Pinpoint the cell where the given text exists, returning its (x, y) midpoint coordinate. 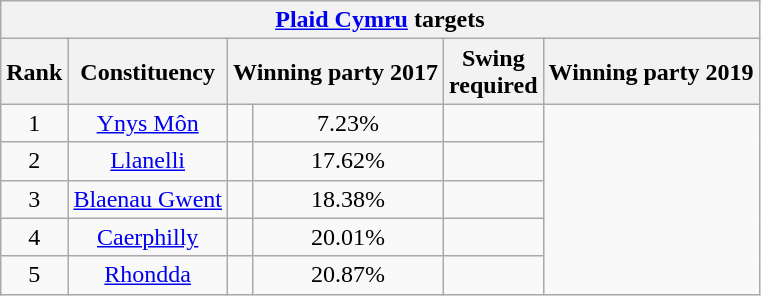
17.62% (348, 161)
18.38% (348, 199)
Plaid Cymru targets (380, 20)
Ynys Môn (148, 123)
Caerphilly (148, 237)
5 (34, 275)
20.87% (348, 275)
3 (34, 199)
Swingrequired (494, 72)
Blaenau Gwent (148, 199)
7.23% (348, 123)
4 (34, 237)
Winning party 2017 (336, 72)
20.01% (348, 237)
Rhondda (148, 275)
1 (34, 123)
Constituency (148, 72)
2 (34, 161)
Llanelli (148, 161)
Winning party 2019 (651, 72)
Rank (34, 72)
